Locate the cell with the specified text and output its (x, y) center coordinate. 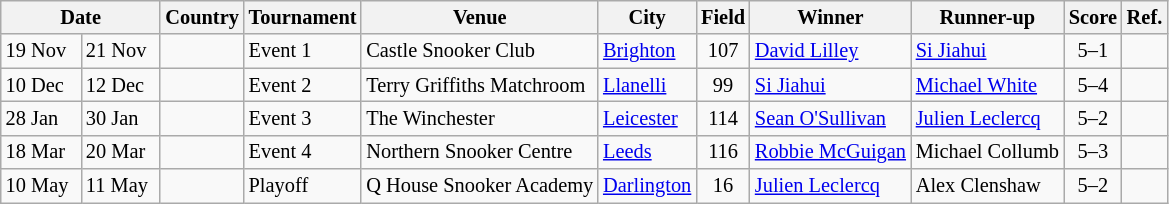
Event 1 (303, 51)
99 (723, 85)
114 (723, 118)
Leicester (647, 118)
12 Dec (120, 85)
Runner-up (988, 17)
Leeds (647, 152)
10 May (41, 186)
116 (723, 152)
10 Dec (41, 85)
Terry Griffiths Matchroom (480, 85)
Event 4 (303, 152)
Ref. (1144, 17)
Michael White (988, 85)
Q House Snooker Academy (480, 186)
Field (723, 17)
Castle Snooker Club (480, 51)
Winner (830, 17)
Northern Snooker Centre (480, 152)
Date (81, 17)
The Winchester (480, 118)
Venue (480, 17)
Country (202, 17)
20 Mar (120, 152)
Score (1093, 17)
5–1 (1093, 51)
Alex Clenshaw (988, 186)
21 Nov (120, 51)
5–4 (1093, 85)
18 Mar (41, 152)
19 Nov (41, 51)
Brighton (647, 51)
Event 2 (303, 85)
David Lilley (830, 51)
30 Jan (120, 118)
28 Jan (41, 118)
11 May (120, 186)
Sean O'Sullivan (830, 118)
Michael Collumb (988, 152)
Tournament (303, 17)
Playoff (303, 186)
Robbie McGuigan (830, 152)
City (647, 17)
5–3 (1093, 152)
Darlington (647, 186)
107 (723, 51)
16 (723, 186)
Llanelli (647, 85)
Event 3 (303, 118)
